Detect which cell encompasses the target text, then output its [x, y] center coordinate. 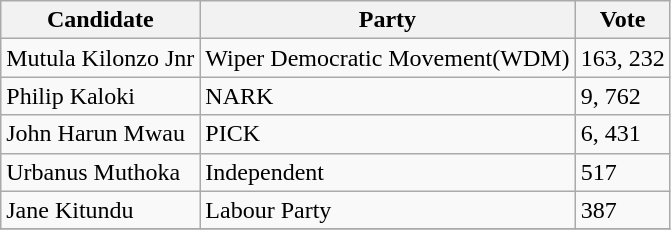
PICK [388, 134]
Candidate [100, 20]
517 [622, 172]
Wiper Democratic Movement(WDM) [388, 58]
Vote [622, 20]
9, 762 [622, 96]
Urbanus Muthoka [100, 172]
163, 232 [622, 58]
Philip Kaloki [100, 96]
Independent [388, 172]
387 [622, 210]
Party [388, 20]
Mutula Kilonzo Jnr [100, 58]
Jane Kitundu [100, 210]
John Harun Mwau [100, 134]
Labour Party [388, 210]
6, 431 [622, 134]
NARK [388, 96]
